Pinpoint the cell where the given text exists, returning its (X, Y) midpoint coordinate. 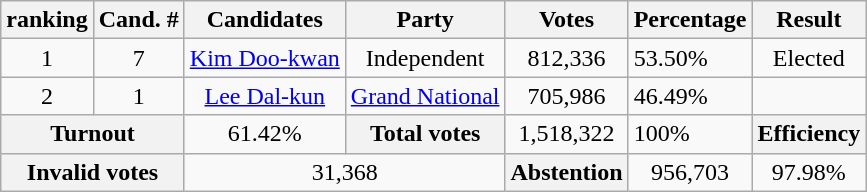
61.42% (264, 134)
Total votes (425, 134)
31,368 (344, 172)
1,518,322 (566, 134)
Elected (809, 58)
Invalid votes (93, 172)
Grand National (425, 96)
Lee Dal-kun (264, 96)
812,336 (566, 58)
Party (425, 20)
Percentage (690, 20)
97.98% (809, 172)
Abstention (566, 172)
Result (809, 20)
Independent (425, 58)
7 (138, 58)
Candidates (264, 20)
Votes (566, 20)
100% (690, 134)
Turnout (93, 134)
Cand. # (138, 20)
46.49% (690, 96)
956,703 (690, 172)
705,986 (566, 96)
Efficiency (809, 134)
ranking (47, 20)
2 (47, 96)
Kim Doo-kwan (264, 58)
53.50% (690, 58)
